From the cell containing the given text, extract its center point as (X, Y) coordinate. 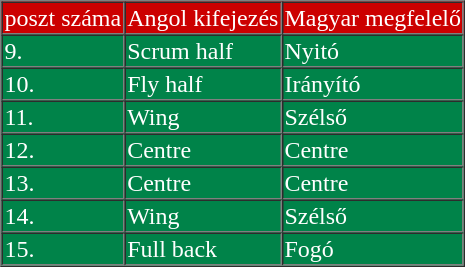
14. (64, 216)
9. (64, 50)
15. (64, 248)
10. (64, 84)
Angol kifejezés (202, 18)
Irányító (372, 84)
Scrum half (202, 50)
Fogó (372, 248)
Fly half (202, 84)
Magyar megfelelő (372, 18)
poszt száma (64, 18)
Full back (202, 248)
11. (64, 116)
12. (64, 150)
Nyitó (372, 50)
13. (64, 182)
